Determine the [x, y] coordinate at the center of the cell enclosing the given text.  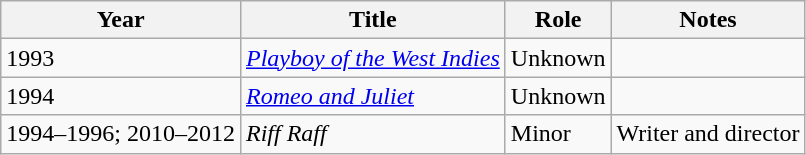
Year [121, 20]
1993 [121, 58]
Notes [708, 20]
Playboy of the West Indies [372, 58]
Riff Raff [372, 134]
Writer and director [708, 134]
Role [558, 20]
Romeo and Juliet [372, 96]
1994–1996; 2010–2012 [121, 134]
1994 [121, 96]
Minor [558, 134]
Title [372, 20]
